Return the [x, y] coordinate for the center point of the cell that contains the specified text.  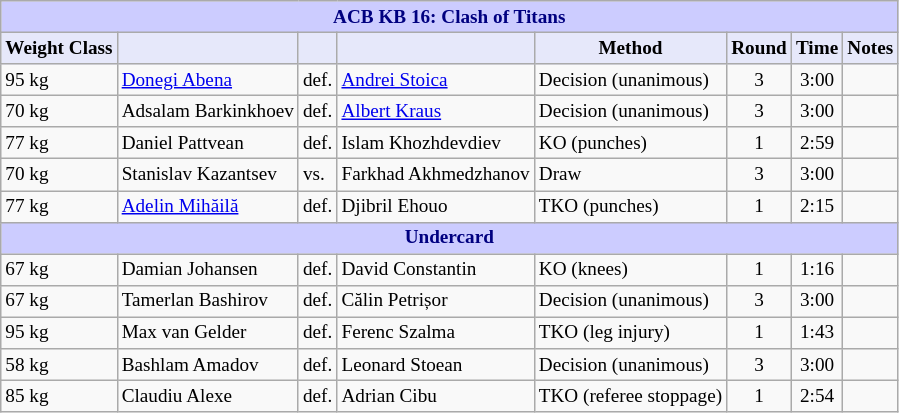
85 kg [59, 396]
TKO (punches) [630, 206]
TKO (leg injury) [630, 333]
Undercard [450, 238]
Bashlam Amadov [208, 365]
Ferenc Szalma [436, 333]
Time [816, 48]
2:15 [816, 206]
ACB KB 16: Clash of Titans [450, 17]
vs. [317, 175]
Farkhad Akhmedzhanov [436, 175]
Daniel Pattvean [208, 143]
Andrei Stoica [436, 80]
Damian Johansen [208, 270]
Islam Khozhdevdiev [436, 143]
KO (knees) [630, 270]
Djibril Ehouo [436, 206]
58 kg [59, 365]
Donegi Abena [208, 80]
Călin Petrișor [436, 301]
Max van Gelder [208, 333]
2:59 [816, 143]
Draw [630, 175]
Notes [870, 48]
Stanislav Kazantsev [208, 175]
Adelin Mihăilă [208, 206]
Adrian Cibu [436, 396]
Weight Class [59, 48]
Round [760, 48]
Adsalam Barkinkhoev [208, 111]
1:16 [816, 270]
Claudiu Alexe [208, 396]
David Constantin [436, 270]
Albert Kraus [436, 111]
2:54 [816, 396]
KO (punches) [630, 143]
1:43 [816, 333]
Method [630, 48]
Leonard Stoean [436, 365]
Tamerlan Bashirov [208, 301]
TKO (referee stoppage) [630, 396]
